Pinpoint the cell where the given text exists, returning its (X, Y) midpoint coordinate. 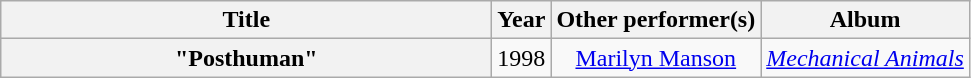
Album (866, 20)
"Posthuman" (246, 58)
Year (522, 20)
Other performer(s) (656, 20)
Marilyn Manson (656, 58)
1998 (522, 58)
Title (246, 20)
Mechanical Animals (866, 58)
